Provide the (X, Y) coordinate of the cell's center where the given text is located.  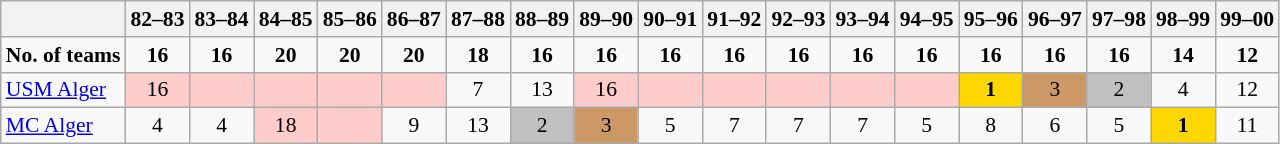
9 (414, 126)
89–90 (606, 19)
86–87 (414, 19)
93–94 (863, 19)
99–00 (1247, 19)
USM Alger (64, 90)
87–88 (478, 19)
82–83 (157, 19)
92–93 (798, 19)
83–84 (221, 19)
14 (1183, 55)
MC Alger (64, 126)
90–91 (670, 19)
88–89 (542, 19)
8 (991, 126)
95–96 (991, 19)
98–99 (1183, 19)
96–97 (1055, 19)
85–86 (350, 19)
No. of teams (64, 55)
91–92 (734, 19)
97–98 (1119, 19)
6 (1055, 126)
11 (1247, 126)
84–85 (286, 19)
94–95 (927, 19)
